Determine the (X, Y) coordinate at the center of the cell enclosing the given text.  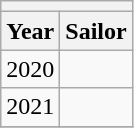
2020 (30, 69)
Sailor (96, 31)
2021 (30, 107)
Year (30, 31)
